Output the [X, Y] coordinate of the center of the cell containing the given text.  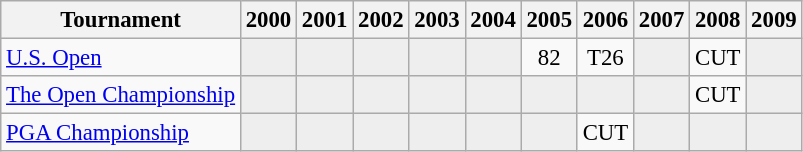
2002 [381, 20]
2008 [718, 20]
2001 [325, 20]
2007 [661, 20]
2009 [774, 20]
2003 [437, 20]
Tournament [121, 20]
PGA Championship [121, 133]
82 [549, 58]
T26 [605, 58]
2004 [493, 20]
2005 [549, 20]
The Open Championship [121, 95]
U.S. Open [121, 58]
2006 [605, 20]
2000 [268, 20]
